Return (x, y) of the center of cell containing provided text 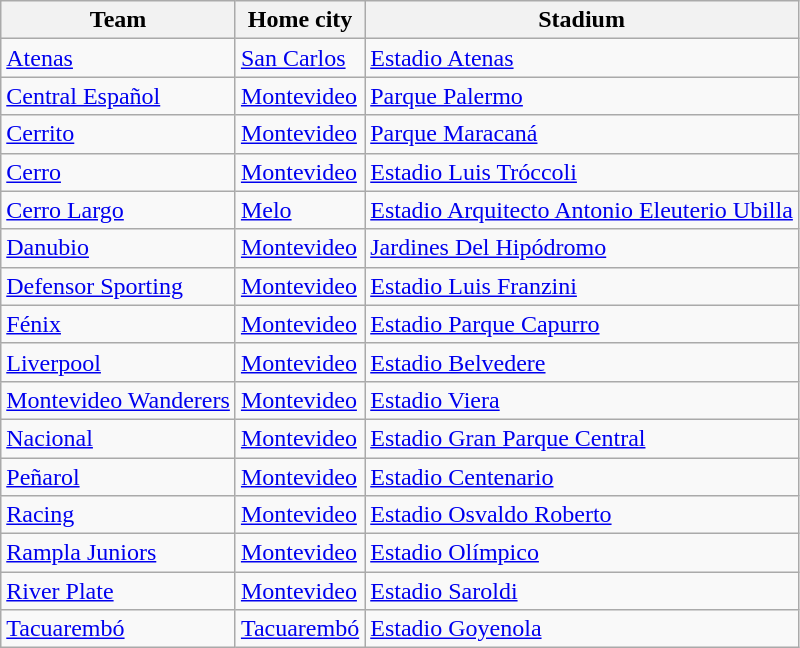
Cerro Largo (118, 210)
Racing (118, 515)
Home city (300, 20)
Nacional (118, 438)
Cerro (118, 172)
Liverpool (118, 362)
Parque Maracaná (582, 134)
Danubio (118, 248)
Fénix (118, 324)
Estadio Viera (582, 400)
Team (118, 20)
Estadio Arquitecto Antonio Eleuterio Ubilla (582, 210)
San Carlos (300, 58)
Central Español (118, 96)
Estadio Luis Franzini (582, 286)
Estadio Atenas (582, 58)
Peñarol (118, 477)
Rampla Juniors (118, 553)
Parque Palermo (582, 96)
Montevideo Wanderers (118, 400)
Defensor Sporting (118, 286)
Estadio Parque Capurro (582, 324)
Estadio Gran Parque Central (582, 438)
Estadio Luis Tróccoli (582, 172)
Estadio Belvedere (582, 362)
Jardines Del Hipódromo (582, 248)
Melo (300, 210)
Estadio Osvaldo Roberto (582, 515)
Atenas (118, 58)
Estadio Olímpico (582, 553)
River Plate (118, 591)
Cerrito (118, 134)
Estadio Saroldi (582, 591)
Stadium (582, 20)
Estadio Centenario (582, 477)
Estadio Goyenola (582, 629)
